From the cell containing the given text, extract its center point as (x, y) coordinate. 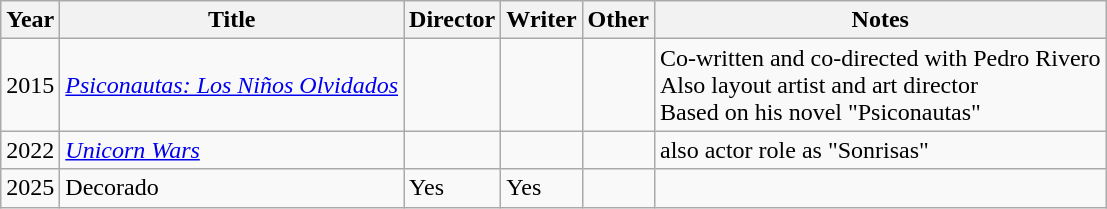
Director (452, 20)
Writer (542, 20)
also actor role as "Sonrisas" (880, 150)
Other (618, 20)
Unicorn Wars (232, 150)
Psiconautas: Los Niños Olvidados (232, 85)
Year (30, 20)
2015 (30, 85)
Title (232, 20)
Co-written and co-directed with Pedro RiveroAlso layout artist and art directorBased on his novel "Psiconautas" (880, 85)
Decorado (232, 188)
2025 (30, 188)
Notes (880, 20)
2022 (30, 150)
